Capture the cell that displays the provided text and extract its [X, Y] central coordinate. 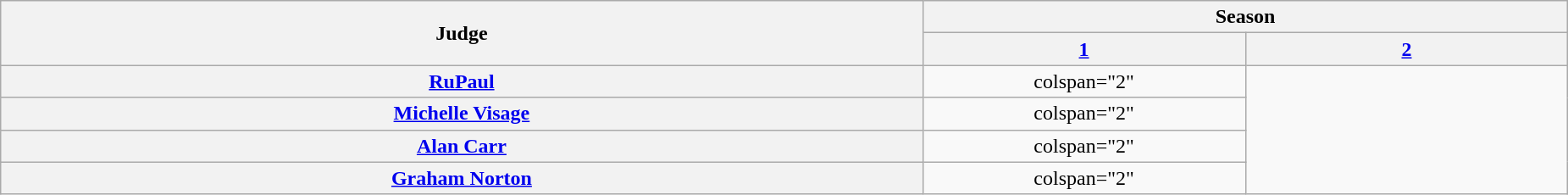
Graham Norton [462, 178]
RuPaul [462, 81]
Judge [462, 33]
1 [1084, 49]
Season [1245, 17]
Alan Carr [462, 146]
Michelle Visage [462, 114]
2 [1406, 49]
